Output the (X, Y) coordinate of the center of the cell containing the given text.  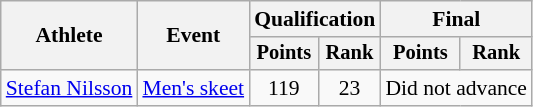
Event (193, 36)
Did not advance (456, 88)
Athlete (70, 36)
23 (349, 88)
Final (456, 19)
Men's skeet (193, 88)
119 (284, 88)
Stefan Nilsson (70, 88)
Qualification (314, 19)
